Identify which cell holds the provided text, then report its (X, Y) central coordinate. 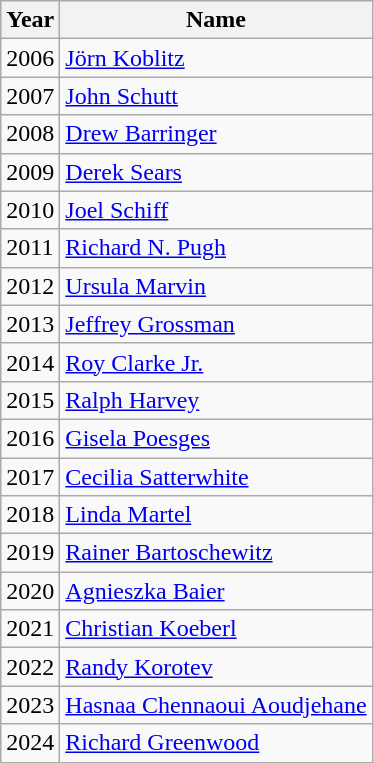
2009 (30, 172)
Hasnaa Chennaoui Aoudjehane (216, 705)
Gisela Poesges (216, 438)
Richard Greenwood (216, 743)
2016 (30, 438)
Rainer Bartoschewitz (216, 553)
Agnieszka Baier (216, 591)
2019 (30, 553)
2015 (30, 400)
2008 (30, 134)
Jörn Koblitz (216, 58)
2018 (30, 515)
2014 (30, 362)
Drew Barringer (216, 134)
Linda Martel (216, 515)
2020 (30, 591)
Year (30, 20)
Roy Clarke Jr. (216, 362)
Christian Koeberl (216, 629)
2022 (30, 667)
Joel Schiff (216, 210)
Jeffrey Grossman (216, 324)
2023 (30, 705)
Randy Korotev (216, 667)
Cecilia Satterwhite (216, 477)
2007 (30, 96)
Name (216, 20)
2010 (30, 210)
Richard N. Pugh (216, 248)
2021 (30, 629)
2006 (30, 58)
2017 (30, 477)
Derek Sears (216, 172)
2024 (30, 743)
2012 (30, 286)
Ursula Marvin (216, 286)
Ralph Harvey (216, 400)
2013 (30, 324)
John Schutt (216, 96)
2011 (30, 248)
